Capture the cell that displays the provided text and extract its (x, y) central coordinate. 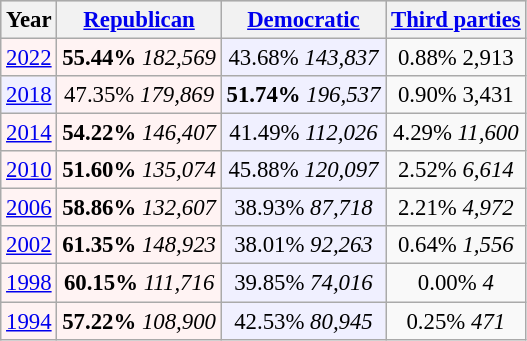
2002 (29, 245)
Republican (139, 20)
39.85% 74,016 (303, 283)
Democratic (303, 20)
57.22% 108,900 (139, 321)
2.52% 6,614 (456, 170)
1998 (29, 283)
38.01% 92,263 (303, 245)
0.25% 471 (456, 321)
41.49% 112,026 (303, 133)
38.93% 87,718 (303, 208)
45.88% 120,097 (303, 170)
51.60% 135,074 (139, 170)
0.90% 3,431 (456, 95)
2022 (29, 58)
2010 (29, 170)
0.00% 4 (456, 283)
61.35% 148,923 (139, 245)
2006 (29, 208)
0.64% 1,556 (456, 245)
Third parties (456, 20)
51.74% 196,537 (303, 95)
54.22% 146,407 (139, 133)
2018 (29, 95)
42.53% 80,945 (303, 321)
55.44% 182,569 (139, 58)
2014 (29, 133)
4.29% 11,600 (456, 133)
Year (29, 20)
1994 (29, 321)
60.15% 111,716 (139, 283)
0.88% 2,913 (456, 58)
43.68% 143,837 (303, 58)
58.86% 132,607 (139, 208)
2.21% 4,972 (456, 208)
47.35% 179,869 (139, 95)
